Identify which cell holds the provided text, then report its (x, y) central coordinate. 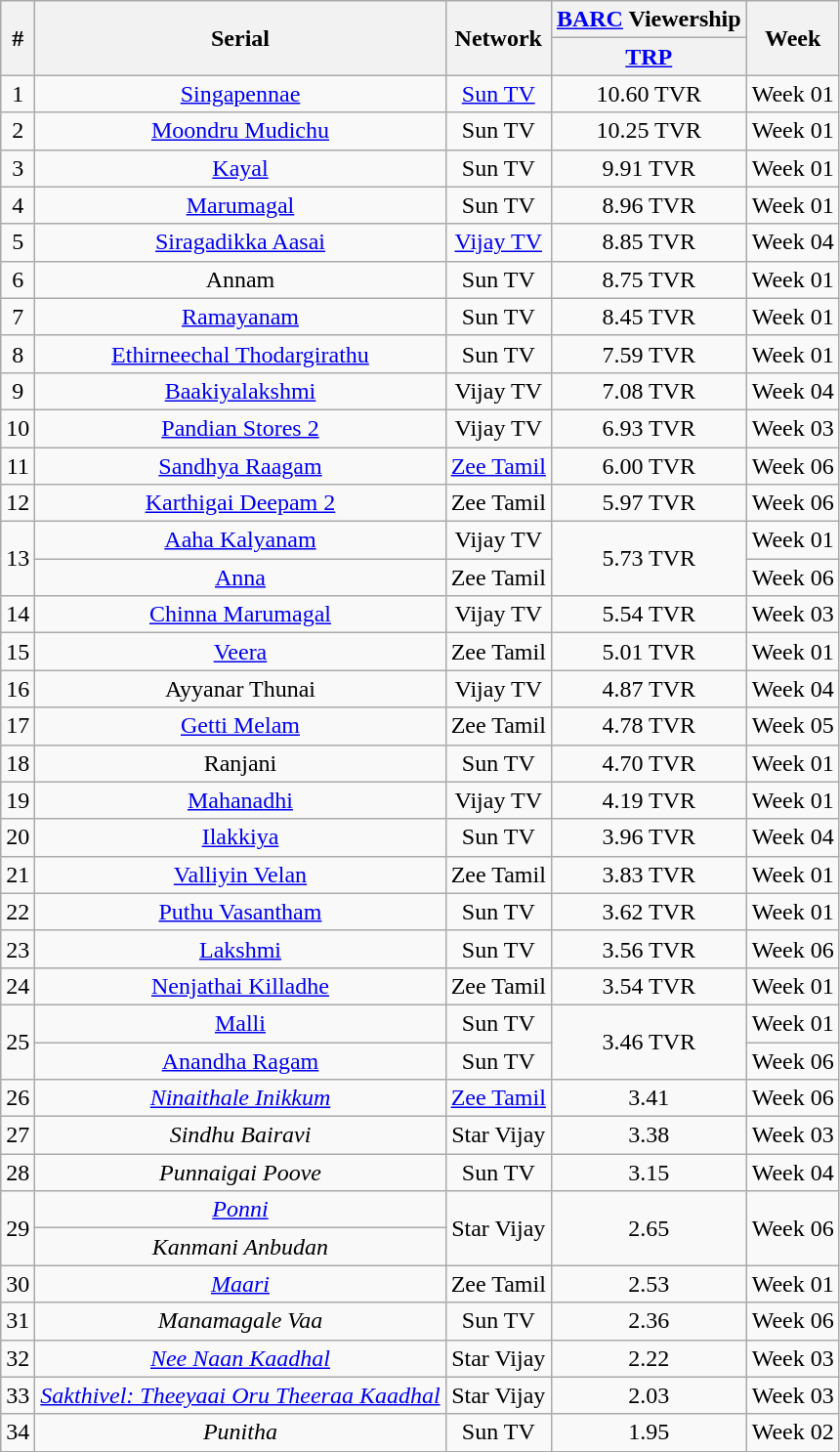
# (18, 38)
8 (18, 354)
19 (18, 800)
6.00 TVR (649, 466)
Punitha (240, 1432)
Getti Melam (240, 726)
2.03 (649, 1395)
Sindhu Bairavi (240, 1135)
3.62 TVR (649, 912)
3.96 TVR (649, 837)
8.45 TVR (649, 317)
Anandha Ragam (240, 1060)
26 (18, 1098)
3.38 (649, 1135)
4.87 TVR (649, 689)
7.08 TVR (649, 391)
4.19 TVR (649, 800)
Kanmani Anbudan (240, 1247)
7 (18, 317)
Serial (240, 38)
Siragadikka Aasai (240, 242)
Marumagal (240, 205)
2.53 (649, 1284)
Maari (240, 1284)
Singapennae (240, 94)
10.25 TVR (649, 131)
Ninaithale Inikkum (240, 1098)
5.73 TVR (649, 559)
Kayal (240, 168)
32 (18, 1358)
3.41 (649, 1098)
18 (18, 763)
23 (18, 949)
22 (18, 912)
Ayyanar Thunai (240, 689)
Pandian Stores 2 (240, 428)
24 (18, 986)
5.54 TVR (649, 615)
2.22 (649, 1358)
11 (18, 466)
Lakshmi (240, 949)
6.93 TVR (649, 428)
5.01 TVR (649, 652)
3.56 TVR (649, 949)
Moondru Mudichu (240, 131)
20 (18, 837)
Ramayanam (240, 317)
28 (18, 1173)
4 (18, 205)
10.60 TVR (649, 94)
Manamagale Vaa (240, 1321)
9 (18, 391)
Week 02 (793, 1432)
3.83 TVR (649, 875)
25 (18, 1042)
Baakiyalakshmi (240, 391)
Puthu Vasantham (240, 912)
Annam (240, 279)
4.70 TVR (649, 763)
Punnaigai Poove (240, 1173)
14 (18, 615)
10 (18, 428)
12 (18, 503)
Ethirneechal Thodargirathu (240, 354)
30 (18, 1284)
Ponni (240, 1210)
Sakthivel: Theeyaai Oru Theeraa Kaadhal (240, 1395)
5.97 TVR (649, 503)
Anna (240, 577)
7.59 TVR (649, 354)
29 (18, 1228)
Valliyin Velan (240, 875)
3.54 TVR (649, 986)
5 (18, 242)
TRP (649, 57)
Karthigai Deepam 2 (240, 503)
8.75 TVR (649, 279)
8.85 TVR (649, 242)
8.96 TVR (649, 205)
2 (18, 131)
31 (18, 1321)
Sandhya Raagam (240, 466)
9.91 TVR (649, 168)
Nenjathai Killadhe (240, 986)
Ranjani (240, 763)
4.78 TVR (649, 726)
Aaha Kalyanam (240, 540)
Chinna Marumagal (240, 615)
17 (18, 726)
3.15 (649, 1173)
Nee Naan Kaadhal (240, 1358)
Ilakkiya (240, 837)
Week 05 (793, 726)
3.46 TVR (649, 1042)
Mahanadhi (240, 800)
Network (498, 38)
27 (18, 1135)
2.65 (649, 1228)
1 (18, 94)
15 (18, 652)
3 (18, 168)
1.95 (649, 1432)
Malli (240, 1023)
Veera (240, 652)
Week (793, 38)
16 (18, 689)
BARC Viewership (649, 20)
6 (18, 279)
2.36 (649, 1321)
13 (18, 559)
33 (18, 1395)
21 (18, 875)
34 (18, 1432)
